From the cell containing the given text, extract its center point as [X, Y] coordinate. 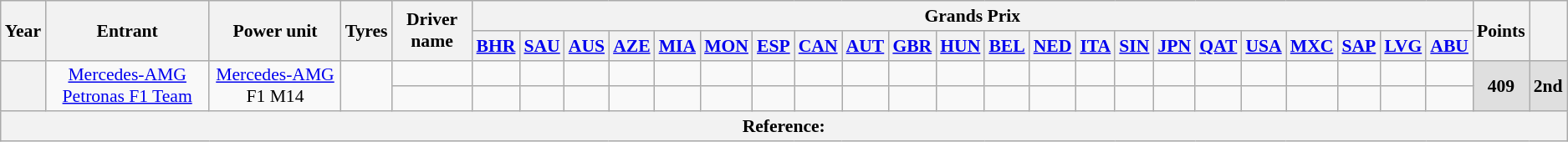
Mercedes-AMG Petronas F1 Team [127, 85]
409 [1501, 85]
ITA [1096, 46]
BEL [1007, 46]
SAP [1358, 46]
NED [1053, 46]
AZE [632, 46]
ABU [1449, 46]
Mercedes-AMG F1 M14 [274, 85]
MXC [1312, 46]
Entrant [127, 30]
AUT [866, 46]
SIN [1134, 46]
Power unit [274, 30]
CAN [818, 46]
GBR [912, 46]
Points [1501, 30]
USA [1263, 46]
AUS [587, 46]
JPN [1174, 46]
HUN [960, 46]
MON [726, 46]
Driver name [432, 30]
ESP [774, 46]
2nd [1549, 85]
MIA [677, 46]
Grands Prix [973, 16]
Reference: [784, 127]
SAU [542, 46]
Year [23, 30]
LVG [1403, 46]
QAT [1218, 46]
Tyres [366, 30]
BHR [497, 46]
